Scan for the cell matching the given text and deliver its [X, Y] coordinate at center. 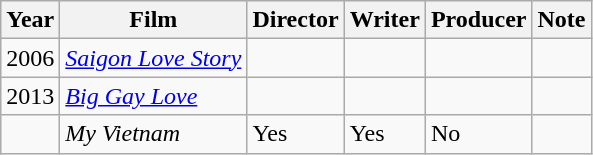
Saigon Love Story [154, 58]
2006 [30, 58]
Film [154, 20]
Year [30, 20]
Producer [478, 20]
Note [562, 20]
No [478, 134]
2013 [30, 96]
Big Gay Love [154, 96]
Writer [384, 20]
Director [296, 20]
My Vietnam [154, 134]
